Detect which cell encompasses the target text, then output its [X, Y] center coordinate. 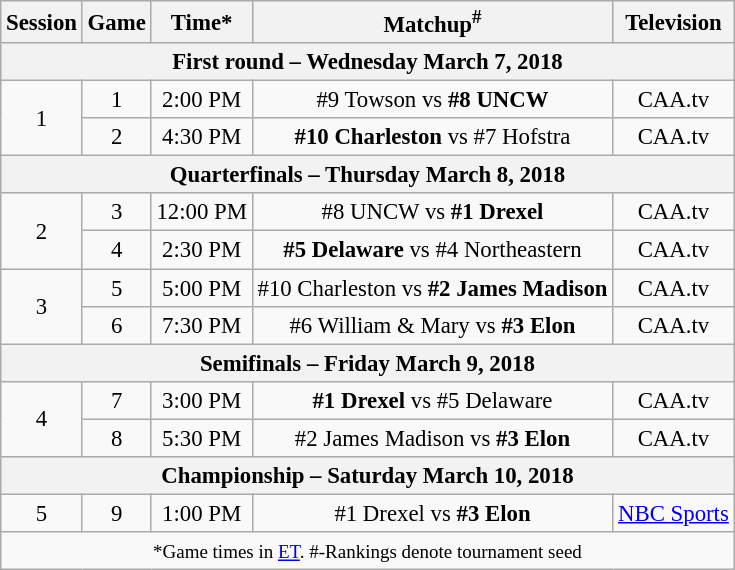
#10 Charleston vs #7 Hofstra [432, 137]
Time* [202, 22]
#1 Drexel vs #5 Delaware [432, 400]
7:30 PM [202, 325]
9 [116, 513]
First round – Wednesday March 7, 2018 [368, 62]
8 [116, 438]
#5 Delaware vs #4 Northeastern [432, 250]
#2 James Madison vs #3 Elon [432, 438]
#9 Towson vs #8 UNCW [432, 100]
*Game times in ET. #-Rankings denote tournament seed [368, 551]
#10 Charleston vs #2 James Madison [432, 288]
#6 William & Mary vs #3 Elon [432, 325]
2:30 PM [202, 250]
12:00 PM [202, 213]
4:30 PM [202, 137]
Matchup# [432, 22]
NBC Sports [674, 513]
2:00 PM [202, 100]
#1 Drexel vs #3 Elon [432, 513]
5:30 PM [202, 438]
Semifinals – Friday March 9, 2018 [368, 363]
1:00 PM [202, 513]
Quarterfinals – Thursday March 8, 2018 [368, 175]
3:00 PM [202, 400]
#8 UNCW vs #1 Drexel [432, 213]
Session [42, 22]
Championship – Saturday March 10, 2018 [368, 476]
Television [674, 22]
7 [116, 400]
6 [116, 325]
Game [116, 22]
5:00 PM [202, 288]
